Find where the given text appears and provide that cell's center as (X, Y) coordinate. 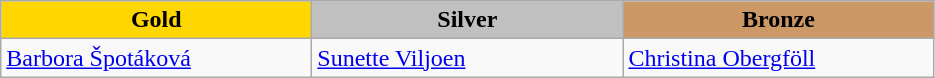
Christina Obergföll (778, 58)
Bronze (778, 20)
Barbora Špotáková (156, 58)
Gold (156, 20)
Sunette Viljoen (468, 58)
Silver (468, 20)
